Detect which cell encompasses the target text, then output its (X, Y) center coordinate. 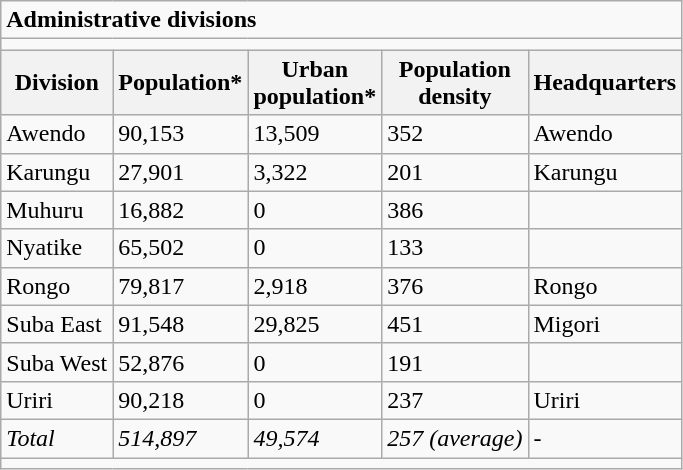
Division (57, 82)
237 (455, 400)
3,322 (315, 172)
Migori (605, 324)
- (605, 438)
13,509 (315, 134)
Populationdensity (455, 82)
65,502 (180, 248)
133 (455, 248)
16,882 (180, 210)
201 (455, 172)
386 (455, 210)
52,876 (180, 362)
376 (455, 286)
Population* (180, 82)
29,825 (315, 324)
49,574 (315, 438)
Muhuru (57, 210)
79,817 (180, 286)
451 (455, 324)
Suba West (57, 362)
Nyatike (57, 248)
27,901 (180, 172)
352 (455, 134)
514,897 (180, 438)
90,218 (180, 400)
Total (57, 438)
90,153 (180, 134)
257 (average) (455, 438)
Administrative divisions (342, 20)
Suba East (57, 324)
Urbanpopulation* (315, 82)
91,548 (180, 324)
191 (455, 362)
2,918 (315, 286)
Headquarters (605, 82)
